Find where the given text appears and provide that cell's center as [X, Y] coordinate. 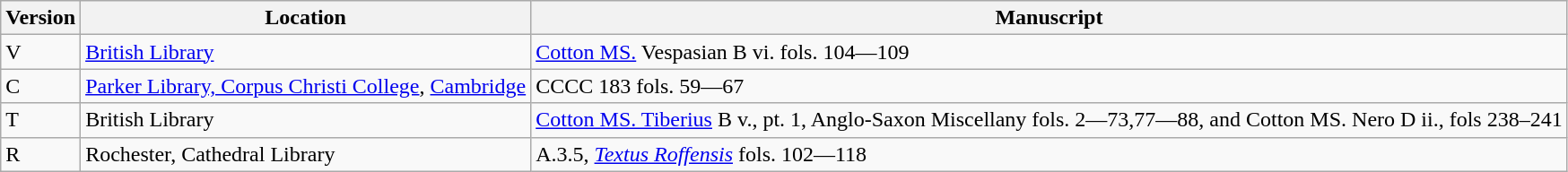
Rochester, Cathedral Library [306, 154]
A.3.5, Textus Roffensis fols. 102—118 [1050, 154]
Version [41, 18]
Location [306, 18]
CCCC 183 fols. 59—67 [1050, 86]
R [41, 154]
V [41, 52]
Cotton MS. Tiberius B v., pt. 1, Anglo-Saxon Miscellany fols. 2—73,77—88, and Cotton MS. Nero D ii., fols 238–241 [1050, 120]
Cotton MS. Vespasian B vi. fols. 104—109 [1050, 52]
Parker Library, Corpus Christi College, Cambridge [306, 86]
T [41, 120]
Manuscript [1050, 18]
C [41, 86]
